Determine the (x, y) coordinate at the center of the cell enclosing the given text.  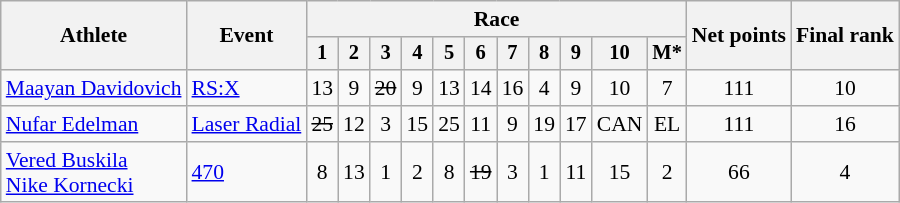
M* (666, 54)
470 (247, 172)
Maayan Davidovich (94, 88)
CAN (620, 124)
RS:X (247, 88)
12 (354, 124)
Laser Radial (247, 124)
6 (481, 54)
Nufar Edelman (94, 124)
Vered Buskila Nike Kornecki (94, 172)
5 (449, 54)
Athlete (94, 36)
20 (386, 88)
17 (576, 124)
Final rank (845, 36)
EL (666, 124)
Race (496, 19)
66 (739, 172)
14 (481, 88)
Net points (739, 36)
Event (247, 36)
